For the text-containing cell, return its midpoint in [x, y] coordinate format. 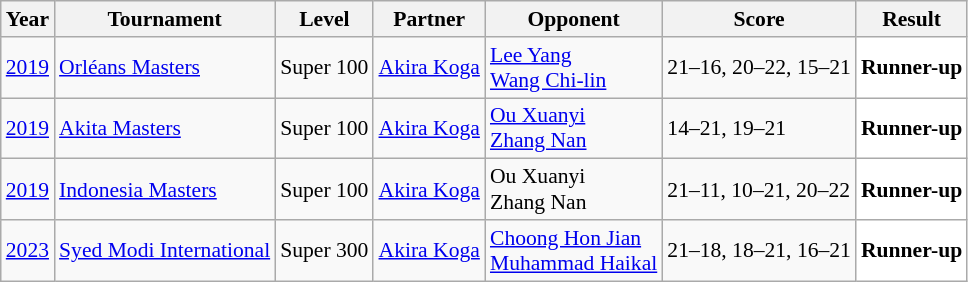
14–21, 19–21 [759, 128]
Level [324, 19]
Akita Masters [164, 128]
Indonesia Masters [164, 190]
Orléans Masters [164, 68]
21–18, 18–21, 16–21 [759, 250]
2023 [28, 250]
21–11, 10–21, 20–22 [759, 190]
Score [759, 19]
Tournament [164, 19]
21–16, 20–22, 15–21 [759, 68]
Year [28, 19]
Choong Hon Jian Muhammad Haikal [574, 250]
Partner [428, 19]
Syed Modi International [164, 250]
Result [912, 19]
Super 300 [324, 250]
Lee Yang Wang Chi-lin [574, 68]
Opponent [574, 19]
